Detect which cell encompasses the target text, then output its (x, y) center coordinate. 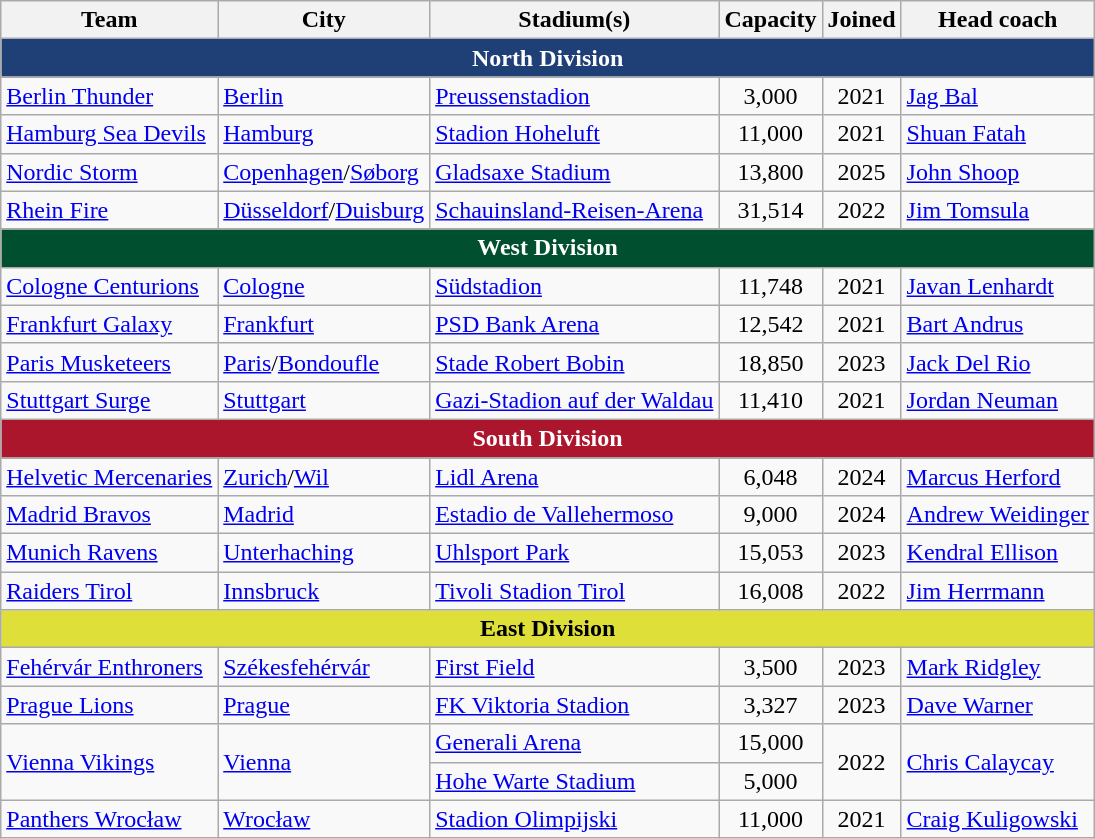
Frankfurt (324, 324)
Team (110, 20)
5,000 (770, 781)
Kendral Ellison (998, 553)
Düsseldorf/Duisburg (324, 210)
3,327 (770, 705)
Rhein Fire (110, 210)
Paris Musketeers (110, 362)
Stadion Olimpijski (574, 819)
Jag Bal (998, 96)
Vienna Vikings (110, 762)
3,000 (770, 96)
Madrid Bravos (110, 515)
Zurich/Wil (324, 477)
Berlin Thunder (110, 96)
12,542 (770, 324)
Paris/Bondoufle (324, 362)
Munich Ravens (110, 553)
11,410 (770, 400)
Gazi-Stadion auf der Waldau (574, 400)
Székesfehérvár (324, 667)
Frankfurt Galaxy (110, 324)
Bart Andrus (998, 324)
Mark Ridgley (998, 667)
Vienna (324, 762)
PSD Bank Arena (574, 324)
15,000 (770, 743)
Hamburg (324, 134)
Dave Warner (998, 705)
Jim Tomsula (998, 210)
Hamburg Sea Devils (110, 134)
2025 (862, 172)
Unterhaching (324, 553)
Craig Kuligowski (998, 819)
Joined (862, 20)
Prague (324, 705)
North Division (548, 58)
Stadium(s) (574, 20)
Fehérvár Enthroners (110, 667)
31,514 (770, 210)
Preussenstadion (574, 96)
Marcus Herford (998, 477)
Uhlsport Park (574, 553)
18,850 (770, 362)
Nordic Storm (110, 172)
First Field (574, 667)
John Shoop (998, 172)
Copenhagen/Søborg (324, 172)
13,800 (770, 172)
Raiders Tirol (110, 591)
Südstadion (574, 286)
6,048 (770, 477)
Gladsaxe Stadium (574, 172)
Javan Lenhardt (998, 286)
City (324, 20)
Wrocław (324, 819)
Stuttgart Surge (110, 400)
Madrid (324, 515)
East Division (548, 629)
Estadio de Vallehermoso (574, 515)
Stuttgart (324, 400)
FK Viktoria Stadion (574, 705)
West Division (548, 248)
Cologne Centurions (110, 286)
South Division (548, 438)
Lidl Arena (574, 477)
Jim Herrmann (998, 591)
Shuan Fatah (998, 134)
Cologne (324, 286)
Head coach (998, 20)
Chris Calaycay (998, 762)
Jack Del Rio (998, 362)
Stade Robert Bobin (574, 362)
Tivoli Stadion Tirol (574, 591)
Innsbruck (324, 591)
Stadion Hoheluft (574, 134)
Hohe Warte Stadium (574, 781)
Generali Arena (574, 743)
Andrew Weidinger (998, 515)
Schauinsland-Reisen-Arena (574, 210)
3,500 (770, 667)
Helvetic Mercenaries (110, 477)
Berlin (324, 96)
Capacity (770, 20)
Prague Lions (110, 705)
9,000 (770, 515)
11,748 (770, 286)
16,008 (770, 591)
15,053 (770, 553)
Panthers Wrocław (110, 819)
Jordan Neuman (998, 400)
